Search for the cell housing the specified text and yield its [X, Y] center coordinate. 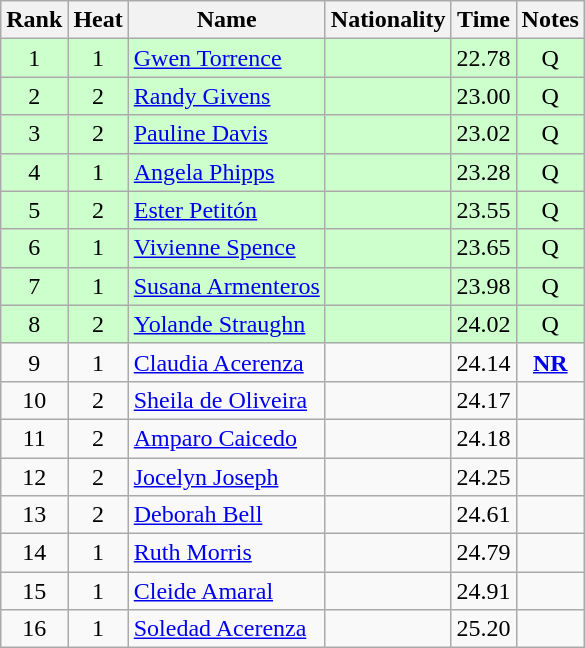
23.00 [484, 96]
Nationality [388, 20]
24.18 [484, 438]
Ruth Morris [226, 553]
24.91 [484, 591]
24.61 [484, 515]
24.17 [484, 400]
11 [34, 438]
9 [34, 362]
14 [34, 553]
12 [34, 477]
NR [550, 362]
Cleide Amaral [226, 591]
Rank [34, 20]
23.55 [484, 210]
13 [34, 515]
Pauline Davis [226, 134]
Yolande Straughn [226, 324]
Notes [550, 20]
24.79 [484, 553]
6 [34, 248]
Jocelyn Joseph [226, 477]
23.98 [484, 286]
24.25 [484, 477]
23.28 [484, 172]
Ester Petitón [226, 210]
8 [34, 324]
10 [34, 400]
24.02 [484, 324]
4 [34, 172]
23.02 [484, 134]
5 [34, 210]
Randy Givens [226, 96]
22.78 [484, 58]
25.20 [484, 629]
16 [34, 629]
Amparo Caicedo [226, 438]
Vivienne Spence [226, 248]
23.65 [484, 248]
3 [34, 134]
Heat [98, 20]
Claudia Acerenza [226, 362]
Name [226, 20]
Angela Phipps [226, 172]
Deborah Bell [226, 515]
15 [34, 591]
Soledad Acerenza [226, 629]
Sheila de Oliveira [226, 400]
Gwen Torrence [226, 58]
Time [484, 20]
Susana Armenteros [226, 286]
24.14 [484, 362]
7 [34, 286]
